Return (x, y) of the center of cell containing provided text 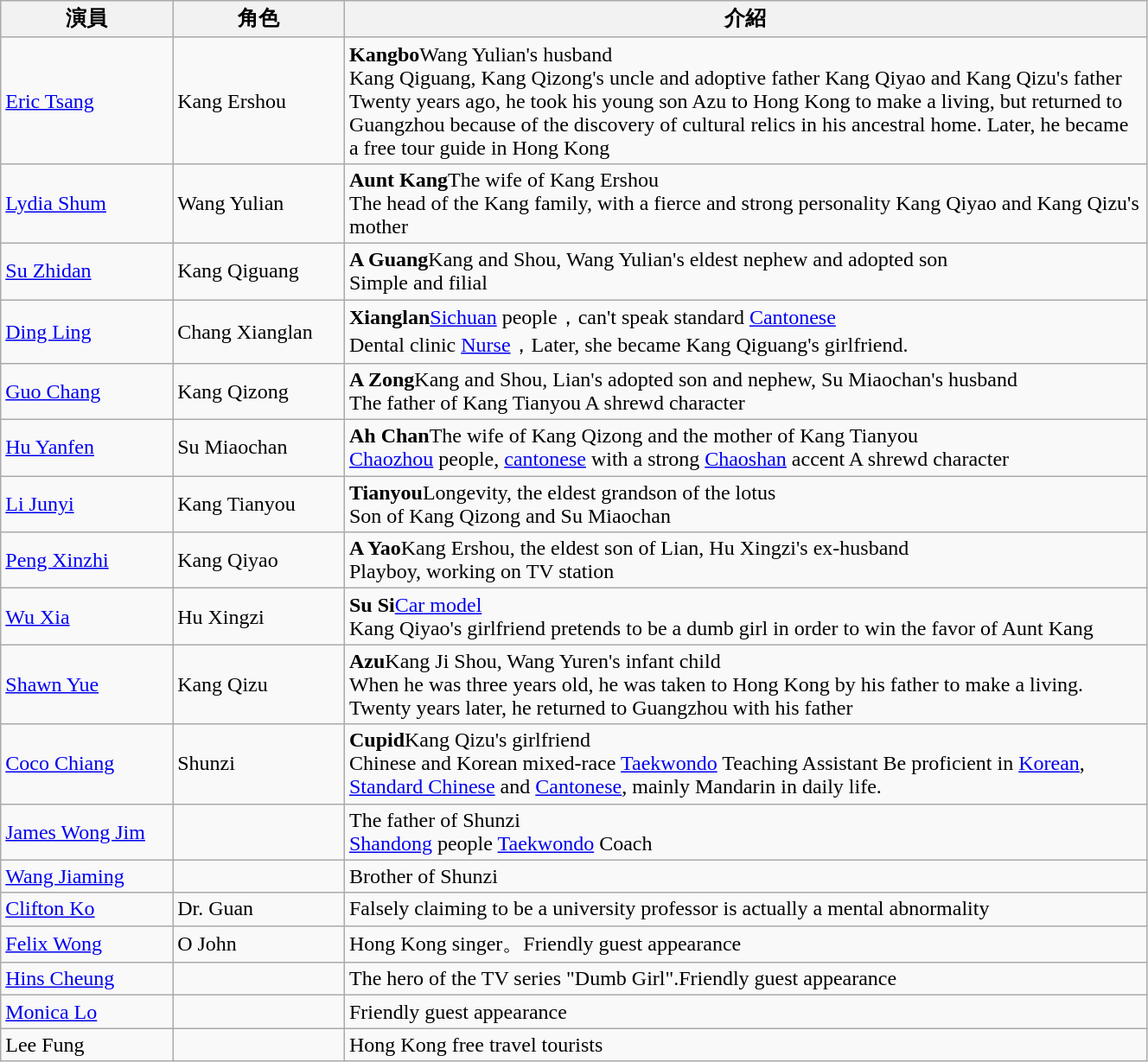
O John (259, 944)
A YaoKang Ershou, the eldest son of Lian, Hu Xingzi's ex-husbandPlayboy, working on TV station (745, 560)
Shawn Yue (86, 684)
Brother of Shunzi (745, 876)
Su Zhidan (86, 271)
Hu Yanfen (86, 448)
Wang Jiaming (86, 876)
A ZongKang and Shou, Lian's adopted son and nephew, Su Miaochan's husbandThe father of Kang Tianyou A shrewd character (745, 392)
Monica Lo (86, 1012)
Wu Xia (86, 617)
Kang Qizu (259, 684)
Ah ChanThe wife of Kang Qizong and the mother of Kang TianyouChaozhou people, cantonese with a strong Chaoshan accent A shrewd character (745, 448)
介紹 (745, 19)
Kang Ershou (259, 100)
Li Junyi (86, 505)
Hong Kong free travel tourists (745, 1045)
Falsely claiming to be a university professor is actually a mental abnormality (745, 909)
James Wong Jim (86, 831)
Friendly guest appearance (745, 1012)
Coco Chiang (86, 764)
Hins Cheung (86, 979)
TianyouLongevity, the eldest grandson of the lotusSon of Kang Qizong and Su Miaochan (745, 505)
Kang Qiyao (259, 560)
Shunzi (259, 764)
Su Miaochan (259, 448)
Su SiCar modelKang Qiyao's girlfriend pretends to be a dumb girl in order to win the favor of Aunt Kang (745, 617)
XianglanSichuan people，can't speak standard CantoneseDental clinic Nurse，Later, she became Kang Qiguang's girlfriend. (745, 331)
Guo Chang (86, 392)
角色 (259, 19)
Lee Fung (86, 1045)
The hero of the TV series "Dumb Girl".Friendly guest appearance (745, 979)
Lydia Shum (86, 203)
Dr. Guan (259, 909)
Felix Wong (86, 944)
Kang Qiguang (259, 271)
Aunt KangThe wife of Kang ErshouThe head of the Kang family, with a fierce and strong personality Kang Qiyao and Kang Qizu's mother (745, 203)
Peng Xinzhi (86, 560)
Eric Tsang (86, 100)
Hong Kong singer。Friendly guest appearance (745, 944)
Wang Yulian (259, 203)
Clifton Ko (86, 909)
The father of ShunziShandong people Taekwondo Coach (745, 831)
Chang Xianglan (259, 331)
Kang Qizong (259, 392)
A GuangKang and Shou, Wang Yulian's eldest nephew and adopted sonSimple and filial (745, 271)
演員 (86, 19)
Hu Xingzi (259, 617)
Kang Tianyou (259, 505)
Ding Ling (86, 331)
